Locate the cell with the specified text and output its (X, Y) center coordinate. 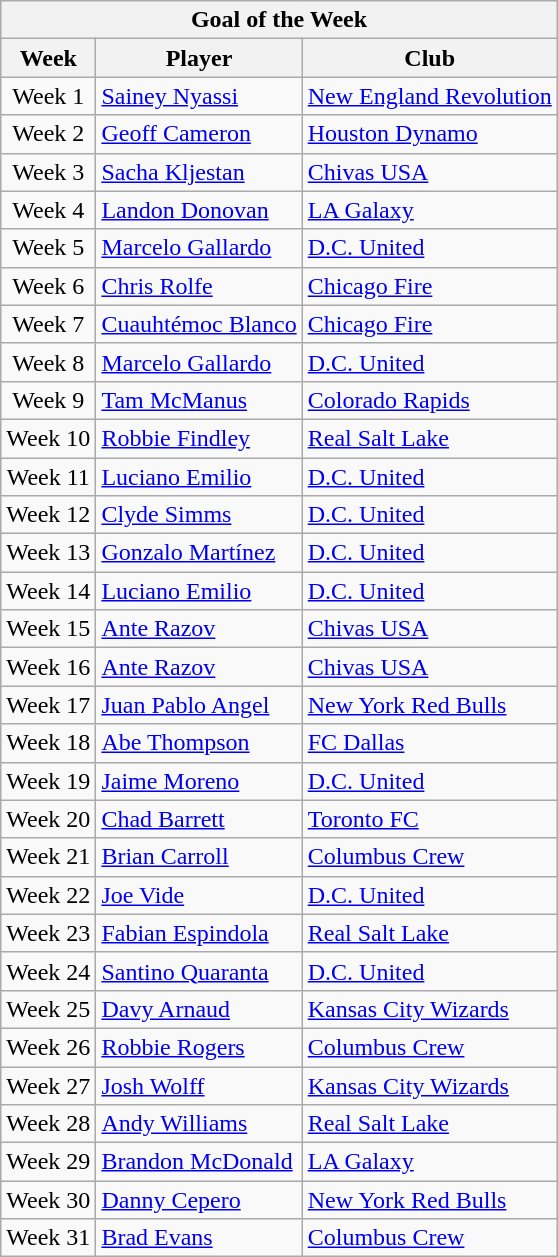
Week 4 (48, 210)
Week 6 (48, 286)
Fabian Espindola (199, 933)
Sacha Kljestan (199, 172)
Week 30 (48, 1200)
Week 27 (48, 1085)
New England Revolution (430, 96)
Week 26 (48, 1047)
Santino Quaranta (199, 971)
Abe Thompson (199, 743)
Week 22 (48, 895)
Week 9 (48, 400)
Danny Cepero (199, 1200)
Gonzalo Martínez (199, 553)
Geoff Cameron (199, 134)
Brad Evans (199, 1238)
Week 10 (48, 438)
Week 25 (48, 1009)
Week 2 (48, 134)
Week 5 (48, 248)
Week 16 (48, 667)
Week 19 (48, 781)
Week 7 (48, 324)
Toronto FC (430, 819)
Week 20 (48, 819)
Juan Pablo Angel (199, 705)
Week 31 (48, 1238)
Week 18 (48, 743)
Week 21 (48, 857)
Brian Carroll (199, 857)
Houston Dynamo (430, 134)
Week 29 (48, 1162)
Brandon McDonald (199, 1162)
Chad Barrett (199, 819)
Week 12 (48, 515)
Chris Rolfe (199, 286)
Landon Donovan (199, 210)
Week 11 (48, 477)
Week 28 (48, 1124)
Week (48, 58)
Jaime Moreno (199, 781)
Andy Williams (199, 1124)
Clyde Simms (199, 515)
Robbie Rogers (199, 1047)
Player (199, 58)
Week 3 (48, 172)
FC Dallas (430, 743)
Week 14 (48, 591)
Goal of the Week (279, 20)
Joe Vide (199, 895)
Week 17 (48, 705)
Josh Wolff (199, 1085)
Week 24 (48, 971)
Sainey Nyassi (199, 96)
Davy Arnaud (199, 1009)
Week 1 (48, 96)
Club (430, 58)
Colorado Rapids (430, 400)
Week 15 (48, 629)
Robbie Findley (199, 438)
Cuauhtémoc Blanco (199, 324)
Week 23 (48, 933)
Week 8 (48, 362)
Tam McManus (199, 400)
Week 13 (48, 553)
